Pinpoint the cell where the given text exists, returning its (X, Y) midpoint coordinate. 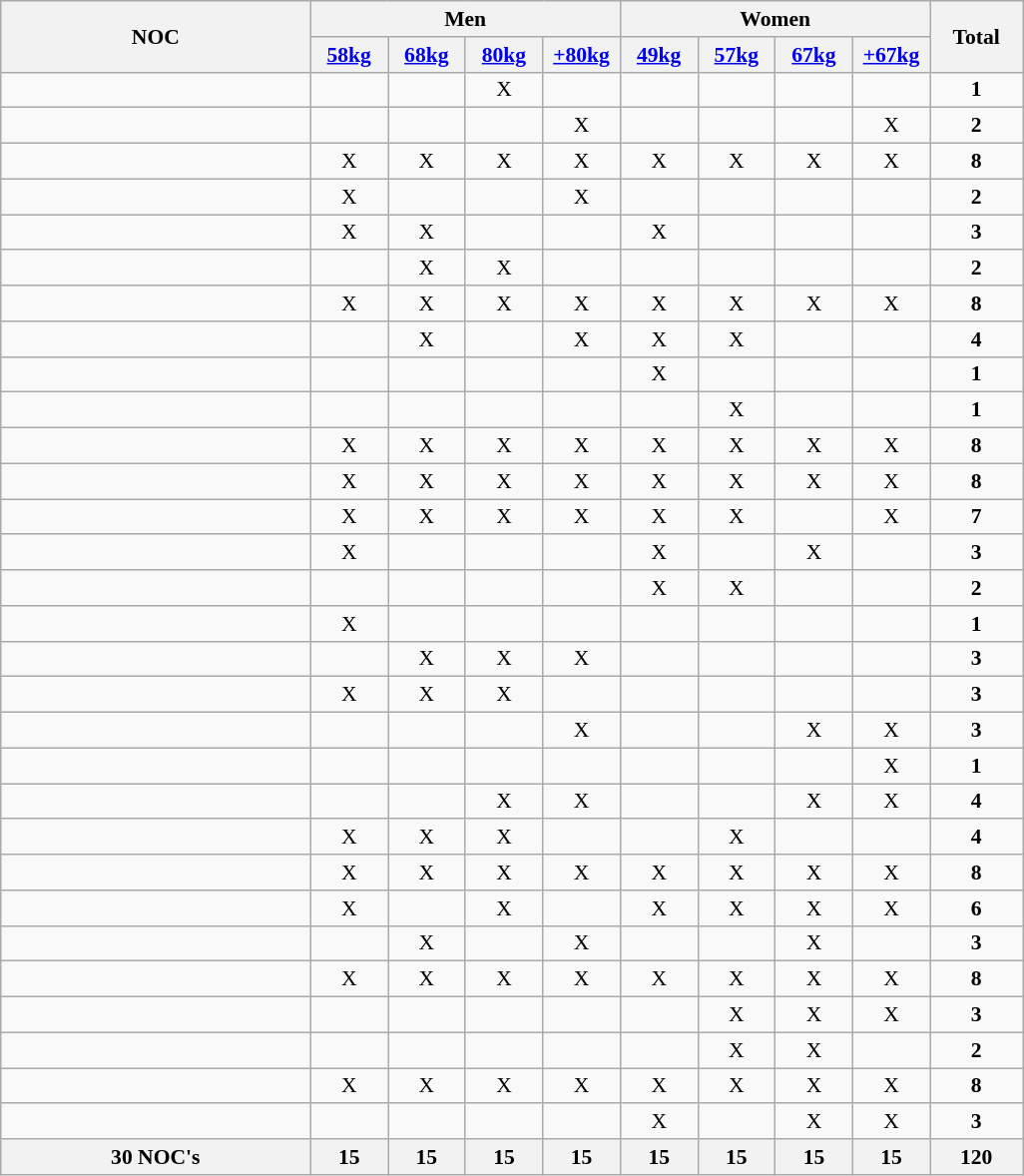
49kg (659, 55)
57kg (737, 55)
7 (976, 517)
67kg (814, 55)
80kg (504, 55)
Total (976, 36)
58kg (349, 55)
30 NOC's (156, 1157)
6 (976, 908)
+67kg (891, 55)
Men (465, 19)
68kg (426, 55)
Women (774, 19)
120 (976, 1157)
+80kg (582, 55)
NOC (156, 36)
